Detect which cell encompasses the target text, then output its [x, y] center coordinate. 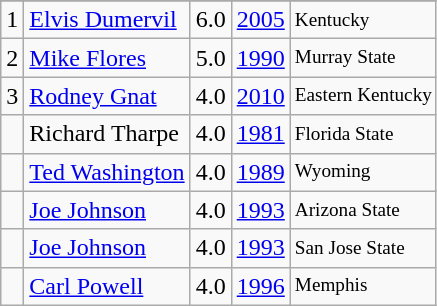
Murray State [363, 58]
1981 [260, 134]
1990 [260, 58]
Richard Tharpe [107, 134]
Arizona State [363, 210]
Memphis [363, 286]
Florida State [363, 134]
Elvis Dumervil [107, 20]
1 [12, 20]
Rodney Gnat [107, 96]
2005 [260, 20]
6.0 [210, 20]
1989 [260, 172]
2010 [260, 96]
1996 [260, 286]
Carl Powell [107, 286]
Ted Washington [107, 172]
Kentucky [363, 20]
Wyoming [363, 172]
Mike Flores [107, 58]
5.0 [210, 58]
3 [12, 96]
2 [12, 58]
San Jose State [363, 248]
Eastern Kentucky [363, 96]
